Determine the [x, y] coordinate at the center of the cell enclosing the given text.  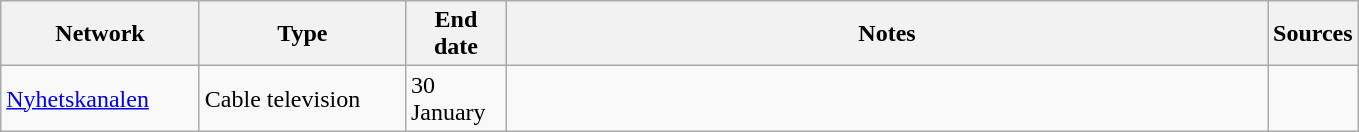
Nyhetskanalen [100, 98]
Cable television [302, 98]
30 January [456, 98]
End date [456, 34]
Type [302, 34]
Notes [886, 34]
Sources [1314, 34]
Network [100, 34]
